Locate the cell with the specified text and output its [X, Y] center coordinate. 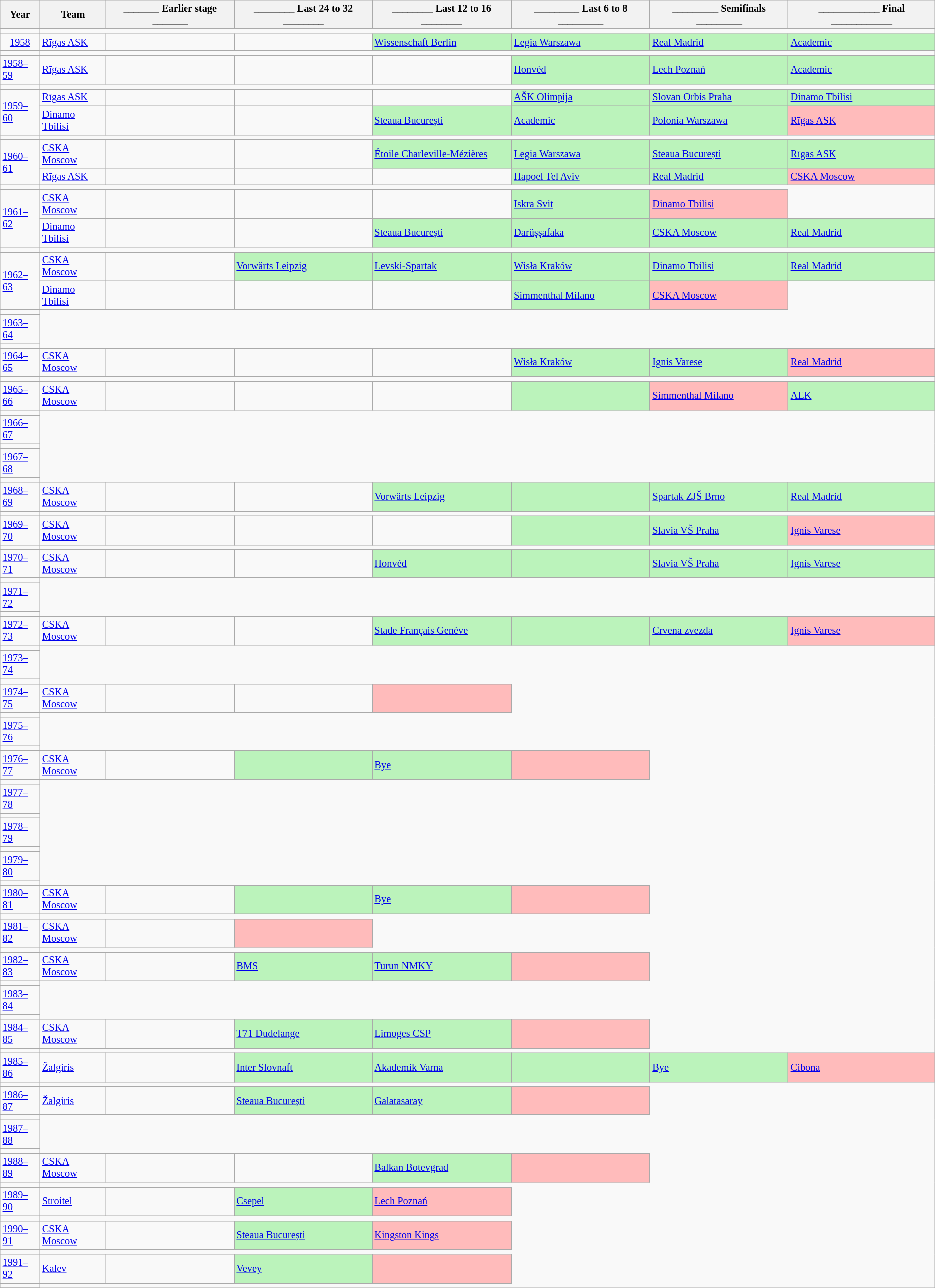
1967–68 [20, 463]
Darüşşafaka [580, 233]
Csepel [303, 1201]
1980–81 [20, 899]
1976–77 [20, 765]
1970–71 [20, 563]
Levski-Spartak [442, 266]
1960–61 [20, 162]
1964–65 [20, 362]
Vevey [303, 1269]
Polonia Warszawa [719, 120]
1973–74 [20, 664]
1965–66 [20, 396]
________ Last 12 to 16 ________ [442, 14]
Akademik Varna [442, 1067]
1958–59 [20, 70]
1978–79 [20, 832]
1985–86 [20, 1067]
1990–91 [20, 1235]
Team [73, 14]
1969–70 [20, 530]
1987–88 [20, 1134]
1966–67 [20, 429]
1991–92 [20, 1269]
Kingston Kings [442, 1235]
Stroitel [73, 1201]
1982–83 [20, 966]
Étoile Charleville-Mézières [442, 154]
Turun NMKY [442, 966]
Balkan Botevgrad [442, 1168]
1974–75 [20, 698]
_________ Semifinals _________ [719, 14]
1977–78 [20, 799]
Iskra Svit [580, 204]
Kalev [73, 1269]
T71 Dudelange [303, 1034]
1959–60 [20, 112]
Crvena zvezda [719, 631]
________ Last 24 to 32 ________ [303, 14]
1961–62 [20, 218]
Spartak ZJŠ Brno [719, 497]
_______ Earlier stage _______ [171, 14]
Hapoel Tel Aviv [580, 177]
____________ Final ____________ [862, 14]
Galatasaray [442, 1101]
Cibona [862, 1067]
_________ Last 6 to 8 _________ [580, 14]
Limoges CSP [442, 1034]
1971–72 [20, 597]
1981–82 [20, 933]
AEK [862, 396]
1989–90 [20, 1201]
Slovan Orbis Praha [719, 97]
1958 [20, 42]
AŠK Olimpija [580, 97]
Inter Slovnaft [303, 1067]
1963–64 [20, 329]
1988–89 [20, 1168]
1979–80 [20, 866]
BMS [303, 966]
1975–76 [20, 732]
Wissenschaft Berlin [442, 42]
1984–85 [20, 1034]
Stade Français Genève [442, 631]
Year [20, 14]
1983–84 [20, 1000]
1972–73 [20, 631]
1968–69 [20, 497]
1986–87 [20, 1101]
1962–63 [20, 280]
